Search for the cell housing the specified text and yield its (X, Y) center coordinate. 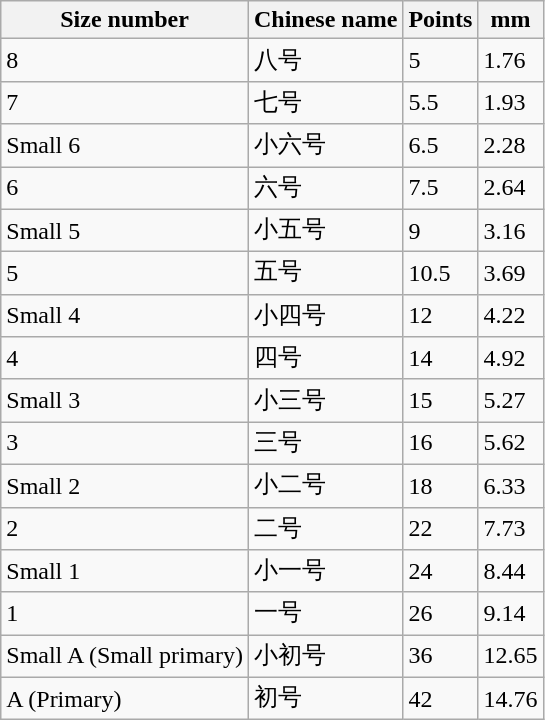
15 (440, 400)
9 (440, 230)
5.62 (510, 444)
Small 2 (125, 486)
小二号 (325, 486)
3 (125, 444)
小六号 (325, 146)
1.93 (510, 102)
六号 (325, 188)
Small 5 (125, 230)
2 (125, 528)
7 (125, 102)
5.27 (510, 400)
36 (440, 656)
22 (440, 528)
Small 3 (125, 400)
A (Primary) (125, 698)
14.76 (510, 698)
18 (440, 486)
2.28 (510, 146)
3.16 (510, 230)
小初号 (325, 656)
Small A (Small primary) (125, 656)
五号 (325, 274)
一号 (325, 614)
3.69 (510, 274)
7.73 (510, 528)
1 (125, 614)
mm (510, 20)
6.5 (440, 146)
12 (440, 316)
七号 (325, 102)
10.5 (440, 274)
8.44 (510, 572)
小五号 (325, 230)
42 (440, 698)
二号 (325, 528)
4.92 (510, 358)
四号 (325, 358)
2.64 (510, 188)
Small 1 (125, 572)
4 (125, 358)
26 (440, 614)
5.5 (440, 102)
三号 (325, 444)
Small 6 (125, 146)
4.22 (510, 316)
Small 4 (125, 316)
6.33 (510, 486)
14 (440, 358)
16 (440, 444)
9.14 (510, 614)
小四号 (325, 316)
1.76 (510, 60)
八号 (325, 60)
Points (440, 20)
8 (125, 60)
Chinese name (325, 20)
6 (125, 188)
7.5 (440, 188)
小三号 (325, 400)
24 (440, 572)
12.65 (510, 656)
初号 (325, 698)
Size number (125, 20)
小一号 (325, 572)
